Scan for the cell matching the given text and deliver its (x, y) coordinate at center. 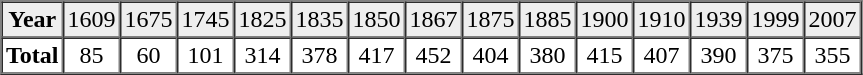
375 (776, 56)
355 (832, 56)
380 (548, 56)
378 (320, 56)
1900 (604, 20)
1825 (262, 20)
85 (92, 56)
1835 (320, 20)
1999 (776, 20)
1939 (718, 20)
1745 (206, 20)
1910 (662, 20)
404 (490, 56)
1885 (548, 20)
452 (434, 56)
1867 (434, 20)
417 (376, 56)
60 (148, 56)
2007 (832, 20)
390 (718, 56)
1850 (376, 20)
314 (262, 56)
1609 (92, 20)
Total (32, 56)
415 (604, 56)
101 (206, 56)
Year (32, 20)
1675 (148, 20)
1875 (490, 20)
407 (662, 56)
